From the cell containing the given text, extract its center point as [X, Y] coordinate. 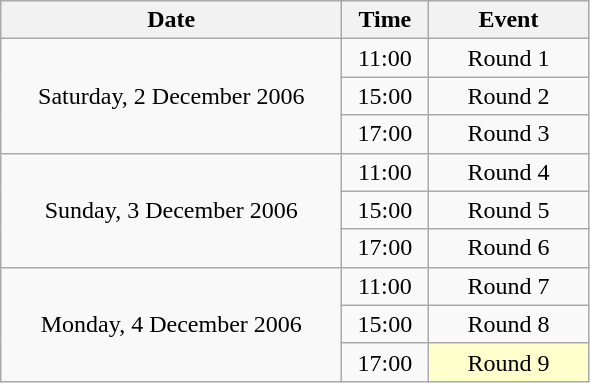
Round 2 [508, 96]
Round 4 [508, 172]
Date [172, 20]
Round 7 [508, 286]
Round 9 [508, 362]
Round 5 [508, 210]
Round 1 [508, 58]
Time [385, 20]
Round 6 [508, 248]
Saturday, 2 December 2006 [172, 96]
Round 3 [508, 134]
Monday, 4 December 2006 [172, 324]
Sunday, 3 December 2006 [172, 210]
Round 8 [508, 324]
Event [508, 20]
